Scan for the cell matching the given text and deliver its (x, y) coordinate at center. 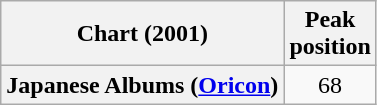
Japanese Albums (Oricon) (142, 85)
68 (330, 85)
Peak position (330, 34)
Chart (2001) (142, 34)
